From the cell containing the given text, extract its center point as [X, Y] coordinate. 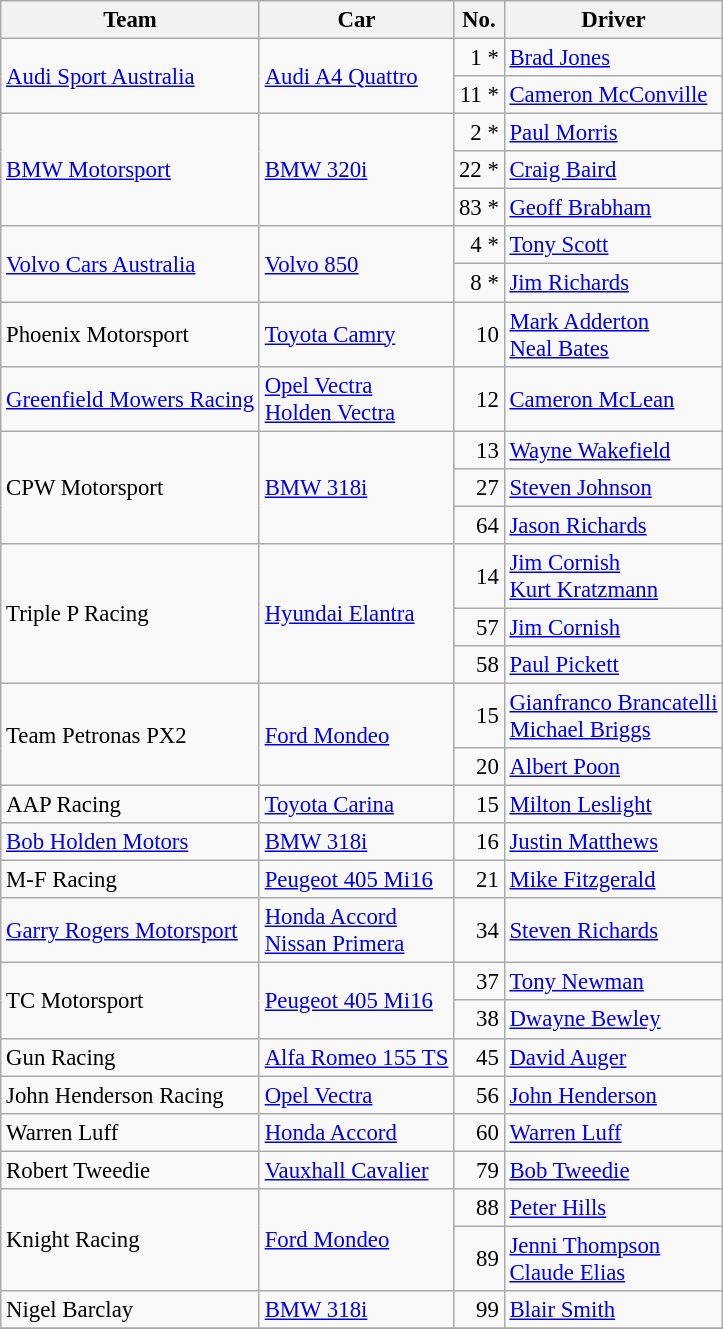
Garry Rogers Motorsport [130, 930]
Team Petronas PX2 [130, 734]
Steven Johnson [614, 487]
11 * [479, 95]
88 [479, 1208]
1 * [479, 58]
89 [479, 1258]
37 [479, 982]
58 [479, 665]
Knight Racing [130, 1240]
Tony Scott [614, 245]
Brad Jones [614, 58]
TC Motorsport [130, 1000]
12 [479, 398]
No. [479, 20]
13 [479, 450]
Greenfield Mowers Racing [130, 398]
4 * [479, 245]
21 [479, 880]
Honda Accord Nissan Primera [356, 930]
83 * [479, 208]
10 [479, 334]
David Auger [614, 1057]
8 * [479, 283]
Craig Baird [614, 170]
Car [356, 20]
45 [479, 1057]
John Henderson [614, 1095]
Jim Richards [614, 283]
Steven Richards [614, 930]
Team [130, 20]
79 [479, 1170]
34 [479, 930]
60 [479, 1132]
Milton Leslight [614, 805]
John Henderson Racing [130, 1095]
BMW Motorsport [130, 170]
Opel Vectra Holden Vectra [356, 398]
AAP Racing [130, 805]
CPW Motorsport [130, 488]
Peter Hills [614, 1208]
Audi A4 Quattro [356, 76]
Bob Tweedie [614, 1170]
Phoenix Motorsport [130, 334]
Gianfranco Brancatelli Michael Briggs [614, 716]
56 [479, 1095]
Bob Holden Motors [130, 842]
Paul Morris [614, 133]
Wayne Wakefield [614, 450]
Tony Newman [614, 982]
Vauxhall Cavalier [356, 1170]
Nigel Barclay [130, 1310]
Honda Accord [356, 1132]
Volvo 850 [356, 264]
27 [479, 487]
Toyota Carina [356, 805]
Volvo Cars Australia [130, 264]
20 [479, 767]
14 [479, 576]
Gun Racing [130, 1057]
57 [479, 627]
99 [479, 1310]
Jason Richards [614, 525]
Geoff Brabham [614, 208]
BMW 320i [356, 170]
22 * [479, 170]
2 * [479, 133]
Blair Smith [614, 1310]
Audi Sport Australia [130, 76]
16 [479, 842]
Hyundai Elantra [356, 614]
Opel Vectra [356, 1095]
Jim Cornish Kurt Kratzmann [614, 576]
Albert Poon [614, 767]
64 [479, 525]
Robert Tweedie [130, 1170]
Cameron McLean [614, 398]
Driver [614, 20]
38 [479, 1020]
Mike Fitzgerald [614, 880]
Alfa Romeo 155 TS [356, 1057]
Cameron McConville [614, 95]
Paul Pickett [614, 665]
Triple P Racing [130, 614]
Justin Matthews [614, 842]
Jenni Thompson Claude Elias [614, 1258]
M-F Racing [130, 880]
Toyota Camry [356, 334]
Dwayne Bewley [614, 1020]
Mark Adderton Neal Bates [614, 334]
Jim Cornish [614, 627]
